Return the [x, y] coordinate for the center point of the cell that contains the specified text.  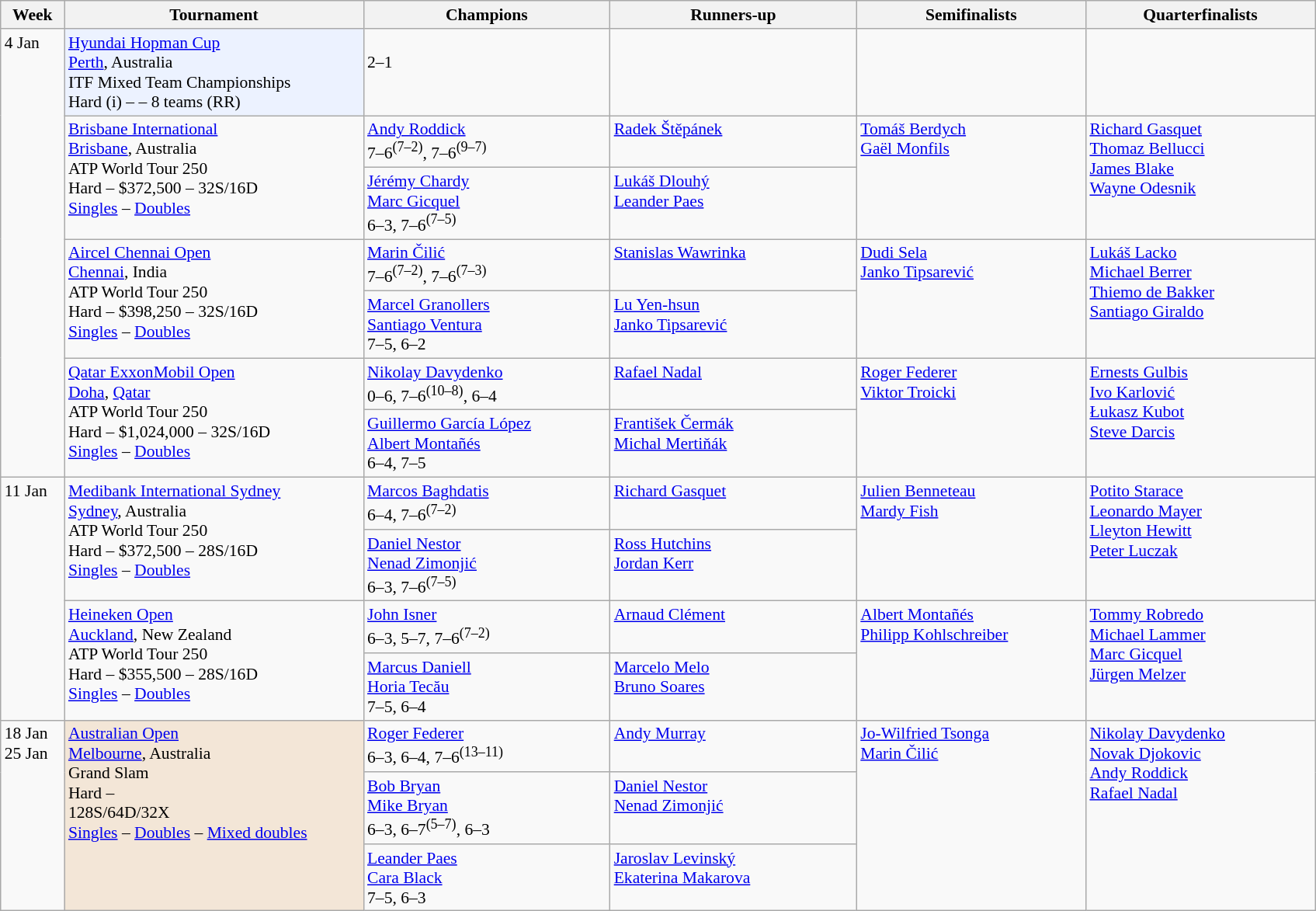
Radek Štěpánek [734, 141]
4 Jan [33, 253]
Richard Gasquet Thomaz Bellucci James Blake Wayne Odesnik [1200, 177]
Andy Murray [734, 747]
Marcos Baghdatis6–4, 7–6(7–2) [487, 503]
Lu Yen-hsun Janko Tipsarević [734, 325]
Medibank International Sydney Sydney, AustraliaATP World Tour 250Hard – $372,500 – 28S/16D Singles – Doubles [214, 539]
Champions [487, 15]
Ernests Gulbis Ivo Karlović Łukasz Kubot Steve Darcis [1200, 418]
Richard Gasquet [734, 503]
Marcelo Melo Bruno Soares [734, 687]
Aircel Chennai Open Chennai, IndiaATP World Tour 250Hard – $398,250 – 32S/16DSingles – Doubles [214, 298]
Guillermo García López Albert Montañés6–4, 7–5 [487, 444]
Nikolay Davydenko0–6, 7–6(10–8), 6–4 [487, 384]
František Čermák Michal Mertiňák [734, 444]
Marin Čilić7–6(7–2), 7–6(7–3) [487, 266]
Roger Federer Viktor Troicki [971, 418]
Tomáš Berdych Gaël Monfils [971, 177]
2–1 [487, 72]
Runners-up [734, 15]
Marcel Granollers Santiago Ventura 7–5, 6–2 [487, 325]
Heineken Open Auckland, New ZealandATP World Tour 250Hard – $355,500 – 28S/16DSingles – Doubles [214, 660]
Albert Montañés Philipp Kohlschreiber [971, 660]
Quarterfinalists [1200, 15]
Qatar ExxonMobil Open Doha, QatarATP World Tour 250Hard – $1,024,000 – 32S/16DSingles – Doubles [214, 418]
Julien Benneteau Mardy Fish [971, 539]
Daniel Nestor Nenad Zimonjić [734, 808]
Andy Roddick7–6(7–2), 7–6(9–7) [487, 141]
Potito Starace Leonardo Mayer Lleyton Hewitt Peter Luczak [1200, 539]
Bob Bryan Mike Bryan6–3, 6–7(5–7), 6–3 [487, 808]
Hyundai Hopman Cup Perth, AustraliaITF Mixed Team ChampionshipsHard (i) – – 8 teams (RR) [214, 72]
Rafael Nadal [734, 384]
Lukáš Lacko Michael Berrer Thiemo de Bakker Santiago Giraldo [1200, 298]
Lukáš Dlouhý Leander Paes [734, 203]
Tommy Robredo Michael Lammer Marc Gicquel Jürgen Melzer [1200, 660]
Jérémy Chardy Marc Gicquel6–3, 7–6(7–5) [487, 203]
Semifinalists [971, 15]
Stanislas Wawrinka [734, 266]
Arnaud Clément [734, 628]
Week [33, 15]
11 Jan [33, 600]
John Isner6–3, 5–7, 7–6(7–2) [487, 628]
Dudi Sela Janko Tipsarević [971, 298]
Brisbane InternationalBrisbane, AustraliaATP World Tour 250Hard – $372,500 – 32S/16DSingles – Doubles [214, 177]
Roger Federer6–3, 6–4, 7–6(13–11) [487, 747]
Tournament [214, 15]
Ross Hutchins Jordan Kerr [734, 565]
Marcus Daniell Horia Tecău7–5, 6–4 [487, 687]
Daniel Nestor Nenad Zimonjić6–3, 7–6(7–5) [487, 565]
